Output the (x, y) coordinate of the center of the cell containing the given text.  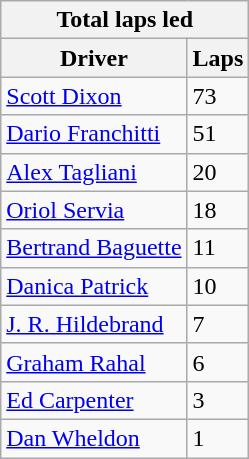
Ed Carpenter (94, 400)
Bertrand Baguette (94, 248)
3 (218, 400)
Oriol Servia (94, 210)
Dario Franchitti (94, 134)
1 (218, 438)
Dan Wheldon (94, 438)
Total laps led (125, 20)
6 (218, 362)
Driver (94, 58)
10 (218, 286)
18 (218, 210)
7 (218, 324)
Danica Patrick (94, 286)
20 (218, 172)
11 (218, 248)
Alex Tagliani (94, 172)
J. R. Hildebrand (94, 324)
51 (218, 134)
73 (218, 96)
Graham Rahal (94, 362)
Laps (218, 58)
Scott Dixon (94, 96)
